Locate the cell with the specified text and output its (x, y) center coordinate. 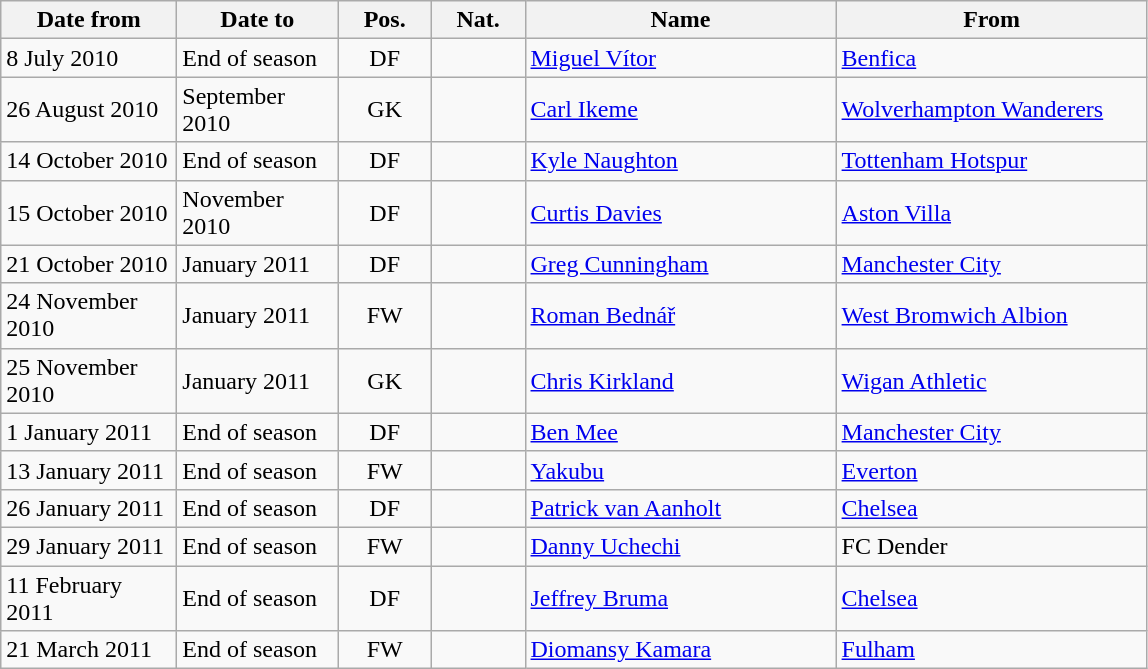
Date from (89, 20)
1 January 2011 (89, 432)
11 February 2011 (89, 598)
September 2010 (258, 110)
Kyle Naughton (680, 161)
Wigan Athletic (992, 380)
Everton (992, 470)
Yakubu (680, 470)
15 October 2010 (89, 212)
Carl Ikeme (680, 110)
Diomansy Kamara (680, 650)
Pos. (385, 20)
Ben Mee (680, 432)
Jeffrey Bruma (680, 598)
Wolverhampton Wanderers (992, 110)
Name (680, 20)
Chris Kirkland (680, 380)
Curtis Davies (680, 212)
21 March 2011 (89, 650)
Benfica (992, 58)
26 August 2010 (89, 110)
Aston Villa (992, 212)
25 November 2010 (89, 380)
14 October 2010 (89, 161)
13 January 2011 (89, 470)
21 October 2010 (89, 264)
November 2010 (258, 212)
FC Dender (992, 546)
From (992, 20)
29 January 2011 (89, 546)
24 November 2010 (89, 316)
26 January 2011 (89, 508)
Danny Uchechi (680, 546)
Miguel Vítor (680, 58)
8 July 2010 (89, 58)
Greg Cunningham (680, 264)
Date to (258, 20)
Fulham (992, 650)
Patrick van Aanholt (680, 508)
Roman Bednář (680, 316)
West Bromwich Albion (992, 316)
Tottenham Hotspur (992, 161)
Nat. (478, 20)
